Return the [X, Y] coordinate for the center point of the cell that contains the specified text.  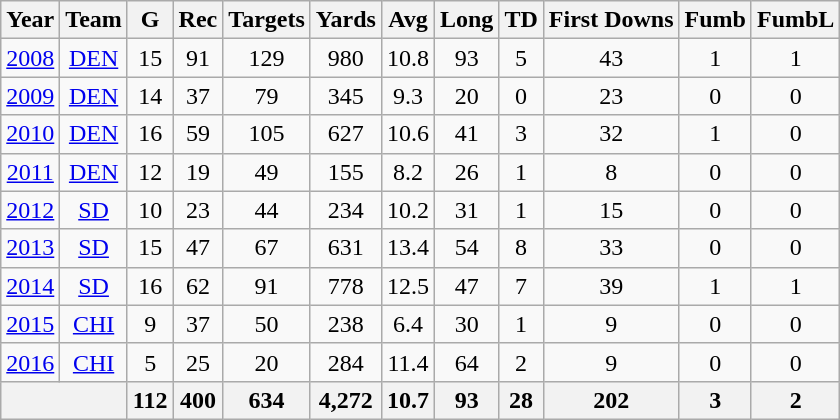
44 [267, 210]
2013 [30, 248]
105 [267, 134]
Team [94, 20]
64 [466, 362]
30 [466, 324]
41 [466, 134]
12 [150, 172]
Year [30, 20]
19 [198, 172]
79 [267, 96]
627 [346, 134]
284 [346, 362]
26 [466, 172]
7 [521, 286]
31 [466, 210]
G [150, 20]
9.3 [408, 96]
10.7 [408, 400]
631 [346, 248]
10 [150, 210]
54 [466, 248]
Fumb [715, 20]
49 [267, 172]
50 [267, 324]
980 [346, 58]
39 [611, 286]
14 [150, 96]
6.4 [408, 324]
155 [346, 172]
12.5 [408, 286]
13.4 [408, 248]
10.6 [408, 134]
TD [521, 20]
67 [267, 248]
400 [198, 400]
129 [267, 58]
33 [611, 248]
634 [267, 400]
10.2 [408, 210]
2012 [30, 210]
778 [346, 286]
Rec [198, 20]
4,272 [346, 400]
28 [521, 400]
2015 [30, 324]
8.2 [408, 172]
238 [346, 324]
FumbL [795, 20]
2011 [30, 172]
234 [346, 210]
32 [611, 134]
59 [198, 134]
345 [346, 96]
Yards [346, 20]
2010 [30, 134]
2009 [30, 96]
112 [150, 400]
Avg [408, 20]
11.4 [408, 362]
62 [198, 286]
2016 [30, 362]
First Downs [611, 20]
25 [198, 362]
Long [466, 20]
10.8 [408, 58]
Targets [267, 20]
43 [611, 58]
2014 [30, 286]
2008 [30, 58]
202 [611, 400]
